Find where the given text appears and provide that cell's center as [X, Y] coordinate. 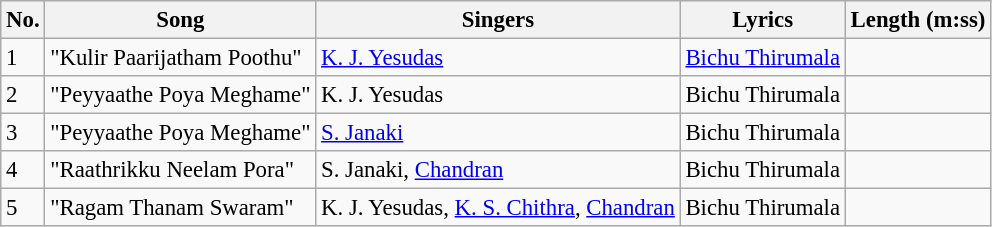
S. Janaki, Chandran [498, 170]
No. [23, 20]
S. Janaki [498, 133]
Length (m:ss) [918, 20]
2 [23, 95]
"Raathrikku Neelam Pora" [180, 170]
5 [23, 208]
Song [180, 20]
"Ragam Thanam Swaram" [180, 208]
4 [23, 170]
1 [23, 58]
3 [23, 133]
Lyrics [762, 20]
K. J. Yesudas, K. S. Chithra, Chandran [498, 208]
"Kulir Paarijatham Poothu" [180, 58]
Singers [498, 20]
